Scan for the cell matching the given text and deliver its (x, y) coordinate at center. 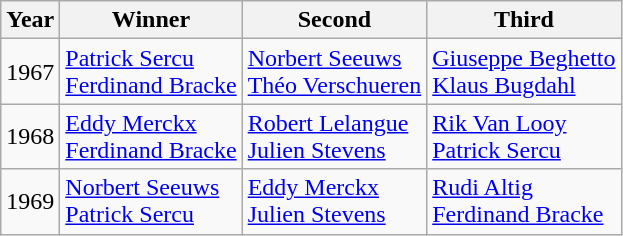
Robert Lelangue Julien Stevens (334, 136)
Rik Van Looy Patrick Sercu (524, 136)
1967 (30, 72)
Giuseppe Beghetto Klaus Bugdahl (524, 72)
Patrick Sercu Ferdinand Bracke (151, 72)
Second (334, 20)
Winner (151, 20)
1968 (30, 136)
Year (30, 20)
Third (524, 20)
Eddy Merckx Ferdinand Bracke (151, 136)
Rudi Altig Ferdinand Bracke (524, 202)
Eddy Merckx Julien Stevens (334, 202)
Norbert Seeuws Patrick Sercu (151, 202)
1969 (30, 202)
Norbert Seeuws Théo Verschueren (334, 72)
